Determine the [x, y] coordinate at the center of the cell enclosing the given text.  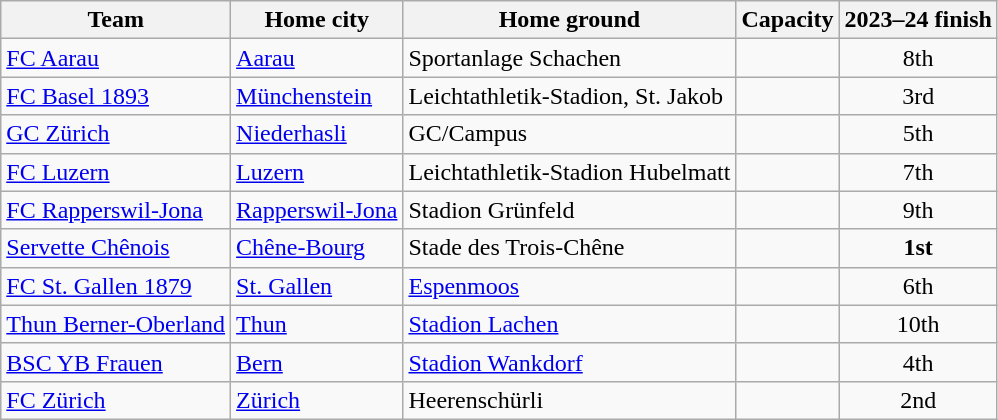
Capacity [788, 20]
Stadion Lachen [570, 324]
Stadion Wankdorf [570, 362]
GC Zürich [116, 134]
Thun Berner-Oberland [116, 324]
Sportanlage Schachen [570, 58]
1st [918, 248]
Servette Chênois [116, 248]
Leichtathletik-Stadion Hubelmatt [570, 172]
Home city [317, 20]
10th [918, 324]
5th [918, 134]
Leichtathletik-Stadion, St. Jakob [570, 96]
FC Aarau [116, 58]
7th [918, 172]
FC Luzern [116, 172]
2nd [918, 400]
FC Zürich [116, 400]
Zürich [317, 400]
Rapperswil-Jona [317, 210]
Stadion Grünfeld [570, 210]
Niederhasli [317, 134]
BSC YB Frauen [116, 362]
Stade des Trois-Chêne [570, 248]
Chêne-Bourg [317, 248]
Home ground [570, 20]
6th [918, 286]
4th [918, 362]
3rd [918, 96]
St. Gallen [317, 286]
8th [918, 58]
Espenmoos [570, 286]
FC St. Gallen 1879 [116, 286]
FC Rapperswil-Jona [116, 210]
Münchenstein [317, 96]
GC/Campus [570, 134]
Bern [317, 362]
Thun [317, 324]
9th [918, 210]
Heerenschürli [570, 400]
Team [116, 20]
2023–24 finish [918, 20]
FC Basel 1893 [116, 96]
Luzern [317, 172]
Aarau [317, 58]
